Scan for the cell matching the given text and deliver its (x, y) coordinate at center. 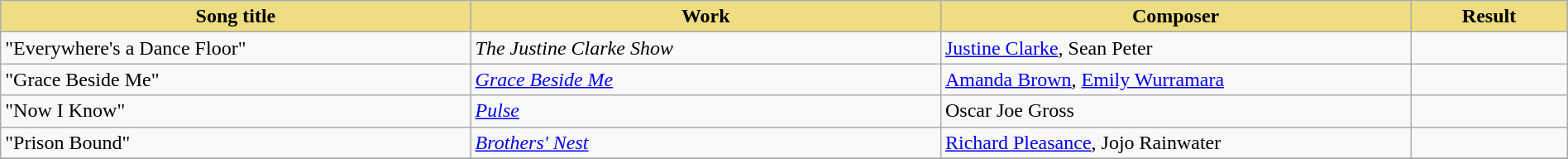
Composer (1175, 17)
"Now I Know" (236, 111)
"Everywhere's a Dance Floor" (236, 48)
The Justine Clarke Show (705, 48)
Pulse (705, 111)
Amanda Brown, Emily Wurramara (1175, 79)
Richard Pleasance, Jojo Rainwater (1175, 142)
Work (705, 17)
Justine Clarke, Sean Peter (1175, 48)
Oscar Joe Gross (1175, 111)
Result (1489, 17)
"Grace Beside Me" (236, 79)
Grace Beside Me (705, 79)
"Prison Bound" (236, 142)
Brothers' Nest (705, 142)
Song title (236, 17)
